Extract the [X, Y] coordinate from the center of the cell holding the provided text.  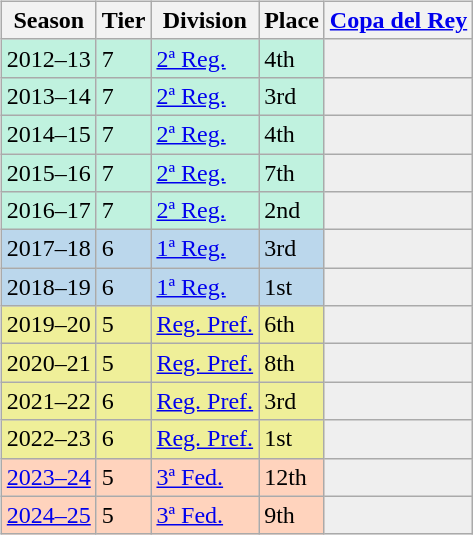
Place [292, 20]
2017–18 [48, 249]
2012–13 [48, 58]
9th [292, 515]
2024–25 [48, 515]
2016–17 [48, 211]
Division [205, 20]
2014–15 [48, 134]
2018–19 [48, 287]
7th [292, 173]
2013–14 [48, 96]
2020–21 [48, 363]
2019–20 [48, 325]
6th [292, 325]
Tier [124, 20]
Season [48, 20]
8th [292, 363]
Copa del Rey [398, 20]
2022–23 [48, 439]
2023–24 [48, 477]
12th [292, 477]
2015–16 [48, 173]
2021–22 [48, 401]
2nd [292, 211]
